Output the (X, Y) coordinate of the center of the cell containing the given text.  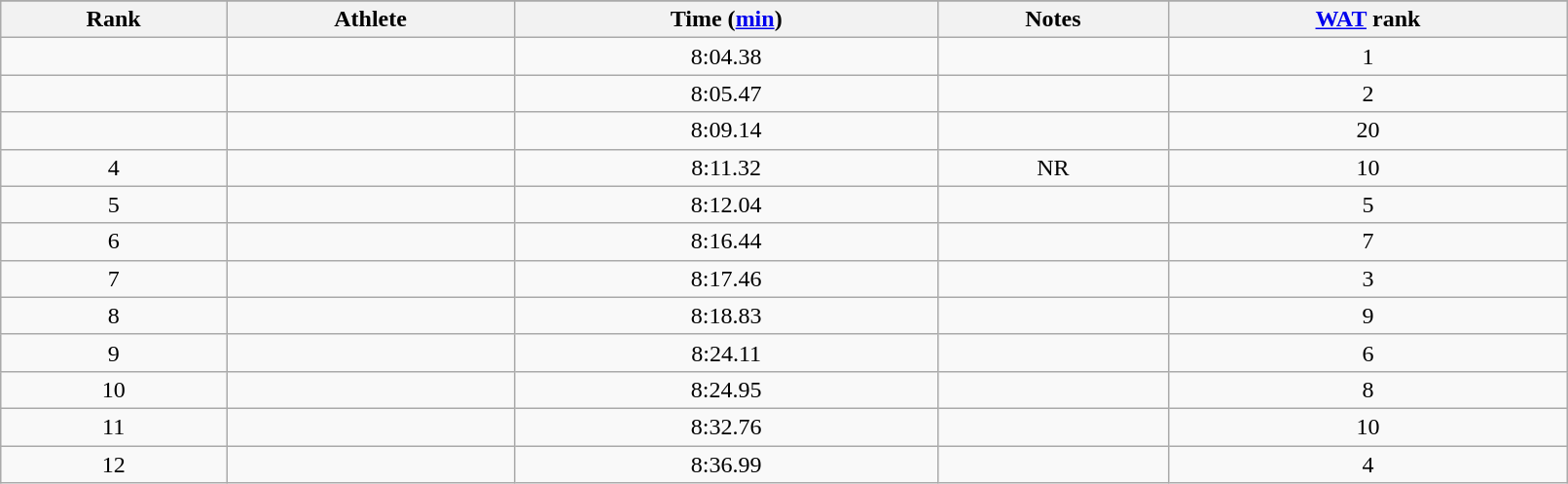
12 (114, 465)
Time (min) (726, 19)
8:36.99 (726, 465)
8:32.76 (726, 427)
8:24.11 (726, 353)
Notes (1053, 19)
8:16.44 (726, 242)
8:05.47 (726, 93)
8:12.04 (726, 205)
3 (1368, 279)
Rank (114, 19)
Athlete (371, 19)
NR (1053, 168)
8:11.32 (726, 168)
8:09.14 (726, 130)
1 (1368, 56)
8:18.83 (726, 316)
WAT rank (1368, 19)
8:04.38 (726, 56)
11 (114, 427)
8:24.95 (726, 390)
8:17.46 (726, 279)
2 (1368, 93)
20 (1368, 130)
